From the cell containing the given text, extract its center point as (x, y) coordinate. 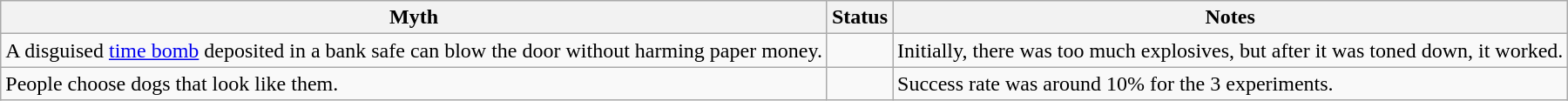
A disguised time bomb deposited in a bank safe can blow the door without harming paper money. (415, 50)
Status (859, 17)
Success rate was around 10% for the 3 experiments. (1230, 84)
People choose dogs that look like them. (415, 84)
Initially, there was too much explosives, but after it was toned down, it worked. (1230, 50)
Myth (415, 17)
Notes (1230, 17)
